Return [X, Y] of the center of cell containing provided text 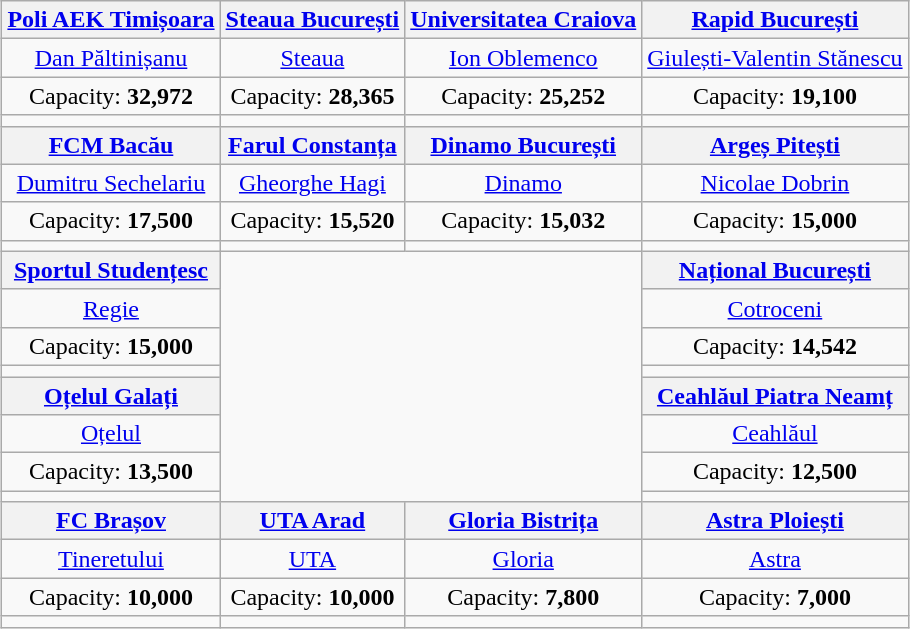
Capacity: 12,500 [775, 472]
Astra Ploiești [775, 521]
Capacity: 13,500 [111, 472]
Gloria Bistrița [524, 521]
Ion Oblemenco [524, 58]
Capacity: 15,032 [524, 221]
Nicolae Dobrin [775, 183]
Dinamo [524, 183]
Sportul Studențesc [111, 270]
Capacity: 25,252 [524, 96]
Capacity: 7,800 [524, 597]
Capacity: 7,000 [775, 597]
FCM Bacău [111, 145]
FC Brașov [111, 521]
Dan Păltinișanu [111, 58]
Capacity: 14,542 [775, 346]
Ceahlăul Piatra Neamț [775, 395]
Poli AEK Timișoara [111, 20]
Capacity: 28,365 [312, 96]
Steaua București [312, 20]
Dumitru Sechelariu [111, 183]
Oțelul Galați [111, 395]
UTA [312, 559]
Capacity: 32,972 [111, 96]
Capacity: 17,500 [111, 221]
Dinamo București [524, 145]
Farul Constanța [312, 145]
Astra [775, 559]
Giulești-Valentin Stănescu [775, 58]
Regie [111, 308]
Cotroceni [775, 308]
Argeș Pitești [775, 145]
Gheorghe Hagi [312, 183]
Capacity: 15,520 [312, 221]
Ceahlăul [775, 434]
UTA Arad [312, 521]
Oțelul [111, 434]
Rapid București [775, 20]
Steaua [312, 58]
Tineretului [111, 559]
Capacity: 19,100 [775, 96]
Universitatea Craiova [524, 20]
Gloria [524, 559]
Național București [775, 270]
